Find where the given text appears and provide that cell's center as [x, y] coordinate. 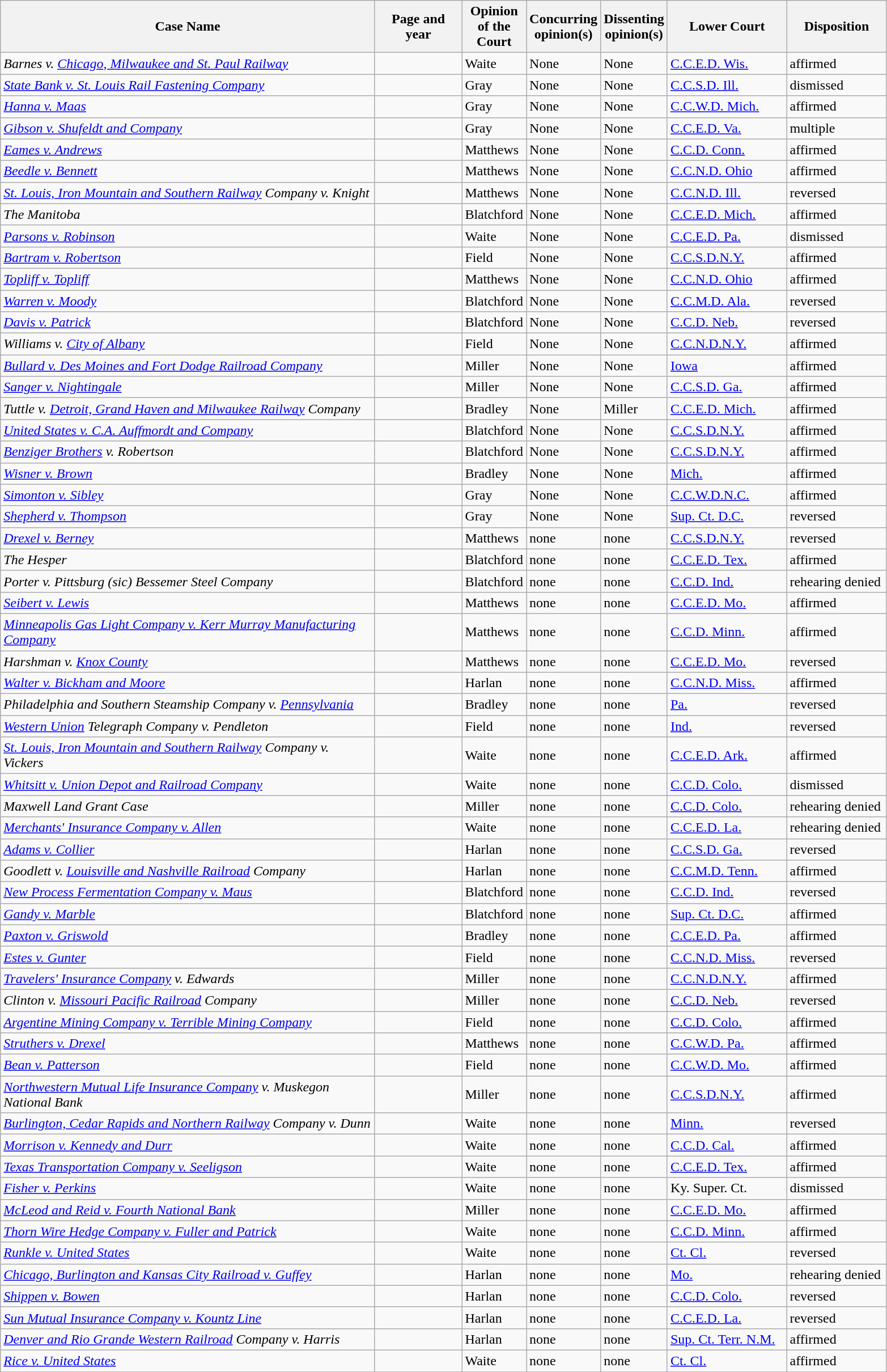
Gandy v. Marble [188, 914]
C.C.W.D. Mich. [727, 107]
St. Louis, Iron Mountain and Southern Railway Company v. Knight [188, 193]
Morrison v. Kennedy and Durr [188, 1145]
Concurring opinion(s) [563, 27]
Case Name [188, 27]
Struthers v. Drexel [188, 1044]
Sup. Ct. Terr. N.M. [727, 1339]
Gibson v. Shufeldt and Company [188, 128]
Goodlett v. Louisville and Nashville Railroad Company [188, 871]
Sanger v. Nightingale [188, 387]
C.C.M.D. Ala. [727, 301]
Shepherd v. Thompson [188, 516]
Northwestern Mutual Life Insurance Company v. Muskegon National Bank [188, 1094]
Topliff v. Topliff [188, 279]
New Process Fermentation Company v. Maus [188, 892]
C.C.D. Conn. [727, 150]
Williams v. City of Albany [188, 344]
Tuttle v. Detroit, Grand Haven and Milwaukee Railway Company [188, 409]
Maxwell Land Grant Case [188, 806]
Bullard v. Des Moines and Fort Dodge Railroad Company [188, 366]
Opinion of the Court [494, 27]
Burlington, Cedar Rapids and Northern Railway Company v. Dunn [188, 1124]
Ky. Super. Ct. [727, 1188]
McLeod and Reid v. Fourth National Bank [188, 1210]
Shippen v. Bowen [188, 1296]
Thorn Wire Hedge Company v. Fuller and Patrick [188, 1231]
multiple [837, 128]
C.C.D. Cal. [727, 1145]
Warren v. Moody [188, 301]
Simonton v. Sibley [188, 495]
C.C.N.D. Ill. [727, 193]
Beedle v. Bennett [188, 171]
C.C.S.D. Ill. [727, 85]
Bean v. Patterson [188, 1065]
C.C.E.D. Va. [727, 128]
Barnes v. Chicago, Milwaukee and St. Paul Railway [188, 63]
Estes v. Gunter [188, 957]
Whitsitt v. Union Depot and Railroad Company [188, 785]
Runkle v. United States [188, 1253]
Texas Transportation Company v. Seeligson [188, 1167]
Bartram v. Robertson [188, 257]
Harshman v. Knox County [188, 662]
Iowa [727, 366]
C.C.W.D.N.C. [727, 495]
C.C.M.D. Tenn. [727, 871]
Adams v. Collier [188, 849]
C.C.W.D. Pa. [727, 1044]
Page and year [418, 27]
The Hesper [188, 560]
Merchants' Insurance Company v. Allen [188, 828]
Wisner v. Brown [188, 473]
Mich. [727, 473]
Disposition [837, 27]
Benziger Brothers v. Robertson [188, 452]
Denver and Rio Grande Western Railroad Company v. Harris [188, 1339]
Hanna v. Maas [188, 107]
United States v. C.A. Auffmordt and Company [188, 430]
Seibert v. Lewis [188, 603]
Walter v. Bickham and Moore [188, 683]
The Manitoba [188, 214]
Clinton v. Missouri Pacific Railroad Company [188, 1000]
C.C.W.D. Mo. [727, 1065]
Minn. [727, 1124]
St. Louis, Iron Mountain and Southern Railway Company v. Vickers [188, 755]
Argentine Mining Company v. Terrible Mining Company [188, 1022]
State Bank v. St. Louis Rail Fastening Company [188, 85]
Fisher v. Perkins [188, 1188]
Pa. [727, 705]
Minneapolis Gas Light Company v. Kerr Murray Manufacturing Company [188, 632]
Chicago, Burlington and Kansas City Railroad v. Guffey [188, 1274]
C.C.E.D. Ark. [727, 755]
Davis v. Patrick [188, 323]
Porter v. Pittsburg (sic) Bessemer Steel Company [188, 581]
Paxton v. Griswold [188, 935]
Rice v. United States [188, 1361]
Lower Court [727, 27]
Western Union Telegraph Company v. Pendleton [188, 726]
Dissenting opinion(s) [634, 27]
Parsons v. Robinson [188, 236]
Mo. [727, 1274]
Travelers' Insurance Company v. Edwards [188, 979]
Ind. [727, 726]
C.C.E.D. Wis. [727, 63]
Eames v. Andrews [188, 150]
Sun Mutual Insurance Company v. Kountz Line [188, 1318]
Drexel v. Berney [188, 538]
Philadelphia and Southern Steamship Company v. Pennsylvania [188, 705]
